Return the (x, y) coordinate for the center point of the cell that contains the specified text.  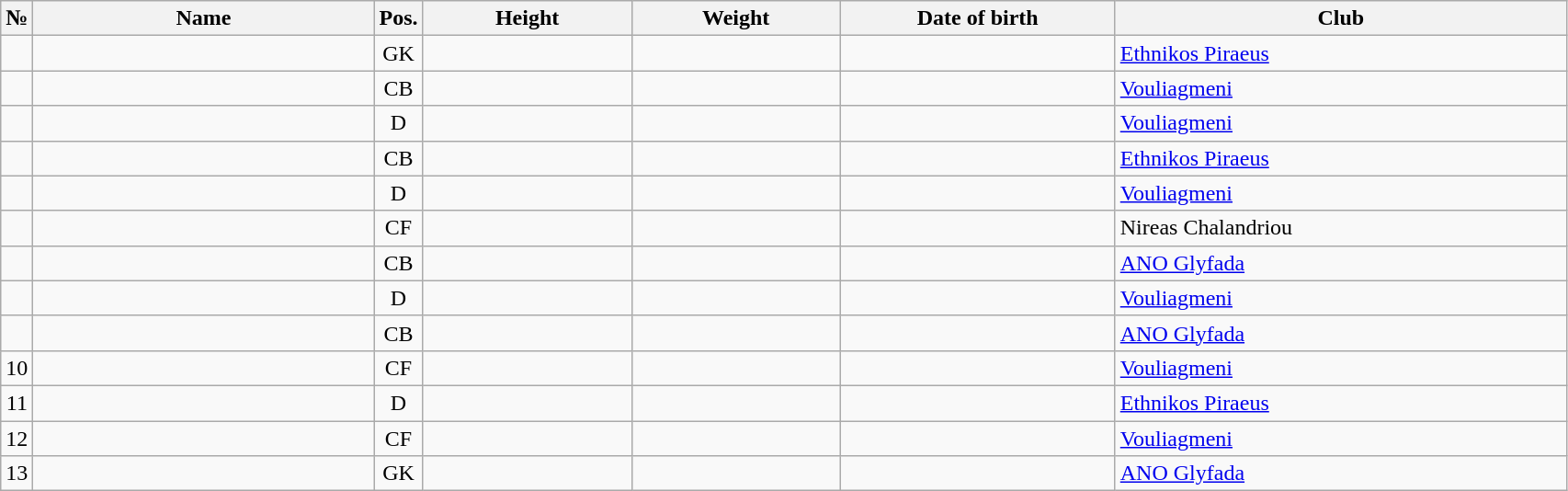
Pos. (399, 18)
13 (17, 474)
Weight (735, 18)
Date of birth (978, 18)
Nireas Chalandriou (1340, 228)
12 (17, 439)
Club (1340, 18)
№ (17, 18)
Height (528, 18)
10 (17, 368)
Name (204, 18)
11 (17, 403)
